Return the (X, Y) coordinate for the center point of the cell that contains the specified text.  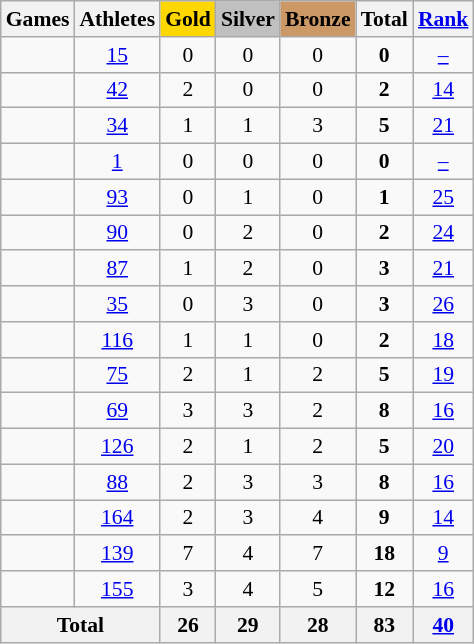
Silver (248, 19)
87 (117, 269)
40 (444, 625)
90 (117, 233)
164 (117, 518)
Gold (188, 19)
155 (117, 589)
126 (117, 447)
34 (117, 126)
Games (38, 19)
29 (248, 625)
139 (117, 554)
69 (117, 411)
88 (117, 482)
12 (384, 589)
35 (117, 304)
83 (384, 625)
28 (318, 625)
Athletes (117, 19)
93 (117, 197)
Bronze (318, 19)
116 (117, 340)
20 (444, 447)
75 (117, 375)
25 (444, 197)
24 (444, 233)
15 (117, 55)
Rank (444, 19)
42 (117, 90)
19 (444, 375)
